Scan for the cell matching the given text and deliver its [X, Y] coordinate at center. 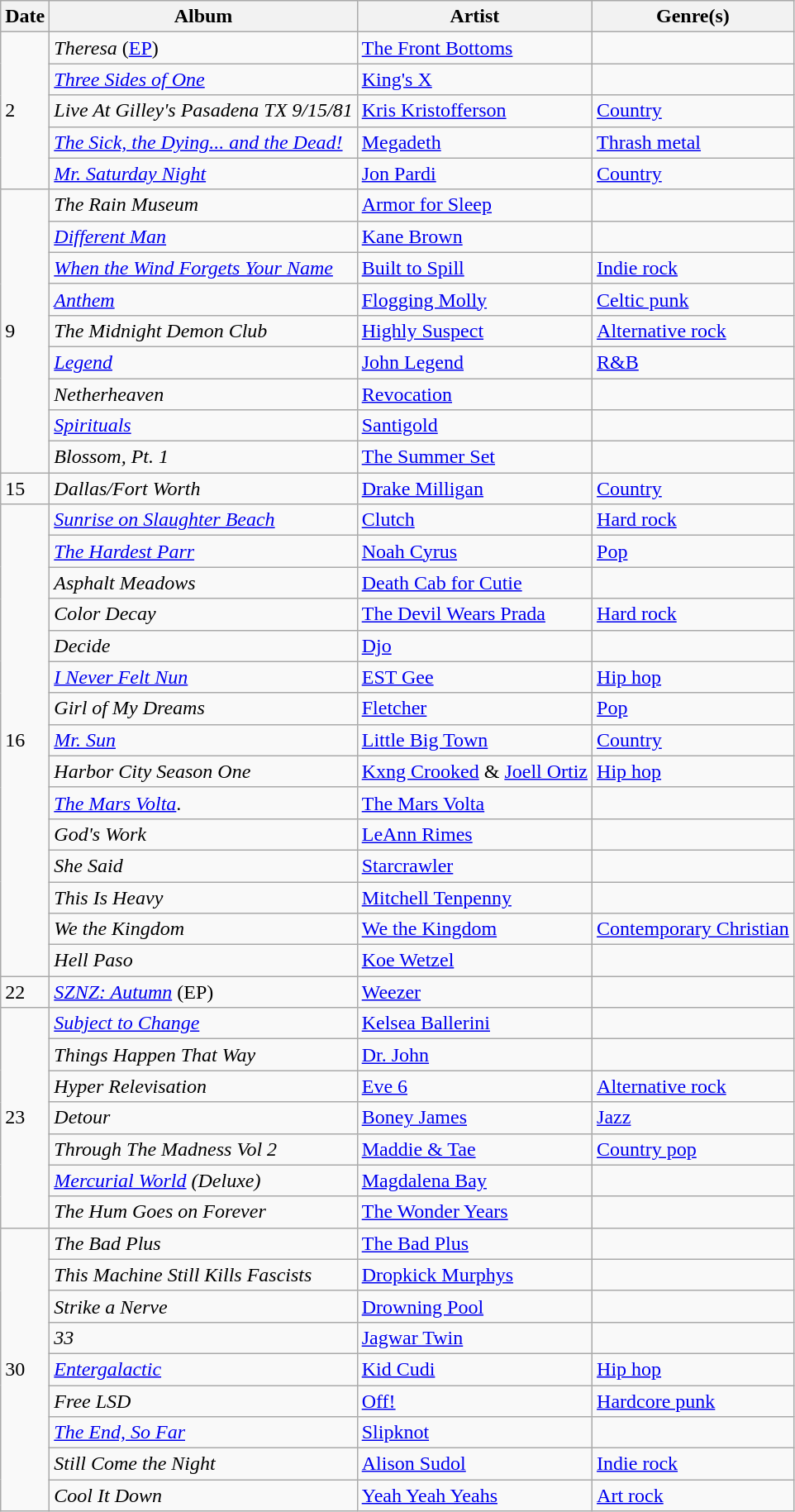
Decide [203, 646]
The Mars Volta. [203, 803]
This Machine Still Kills Fascists [203, 1275]
Dropkick Murphys [474, 1275]
The Front Bottoms [474, 48]
Armor for Sleep [474, 205]
Cool It Down [203, 1495]
EST Gee [474, 677]
Album [203, 17]
Kane Brown [474, 236]
Asphalt Meadows [203, 583]
Theresa (EP) [203, 48]
Revocation [474, 394]
30 [25, 1369]
Weezer [474, 992]
Hardcore punk [693, 1401]
Mitchell Tenpenny [474, 897]
Mr. Saturday Night [203, 174]
Dr. John [474, 1055]
Dallas/Fort Worth [203, 489]
Kris Kristofferson [474, 111]
Three Sides of One [203, 79]
Highly Suspect [474, 331]
Yeah Yeah Yeahs [474, 1495]
Drowning Pool [474, 1306]
Fletcher [474, 708]
Through The Madness Vol 2 [203, 1149]
22 [25, 992]
LeAnn Rimes [474, 834]
Free LSD [203, 1401]
Kid Cudi [474, 1369]
Alison Sudol [474, 1464]
Legend [203, 362]
Koe Wetzel [474, 961]
33 [203, 1338]
Entergalactic [203, 1369]
Date [25, 17]
Different Man [203, 236]
Little Big Town [474, 740]
The Wonder Years [474, 1212]
The Midnight Demon Club [203, 331]
Strike a Nerve [203, 1306]
Spirituals [203, 426]
Kxng Crooked & Joell Ortiz [474, 771]
Kelsea Ballerini [474, 1023]
Off! [474, 1401]
15 [25, 489]
Art rock [693, 1495]
King's X [474, 79]
John Legend [474, 362]
Santigold [474, 426]
She Said [203, 866]
Celtic punk [693, 299]
Starcrawler [474, 866]
The Sick, the Dying... and the Dead! [203, 142]
Hyper Relevisation [203, 1086]
9 [25, 331]
Netherheaven [203, 394]
Color Decay [203, 614]
Still Come the Night [203, 1464]
Genre(s) [693, 17]
The Devil Wears Prada [474, 614]
Hell Paso [203, 961]
Megadeth [474, 142]
Djo [474, 646]
16 [25, 741]
Death Cab for Cutie [474, 583]
Subject to Change [203, 1023]
Magdalena Bay [474, 1181]
Eve 6 [474, 1086]
This Is Heavy [203, 897]
Drake Milligan [474, 489]
Jazz [693, 1118]
Slipknot [474, 1433]
Mercurial World (Deluxe) [203, 1181]
The Mars Volta [474, 803]
The Summer Set [474, 457]
Flogging Molly [474, 299]
Thrash metal [693, 142]
2 [25, 111]
Noah Cyrus [474, 551]
Built to Spill [474, 268]
23 [25, 1118]
Girl of My Dreams [203, 708]
Live At Gilley's Pasadena TX 9/15/81 [203, 111]
Artist [474, 17]
Jon Pardi [474, 174]
Detour [203, 1118]
Sunrise on Slaughter Beach [203, 520]
Jagwar Twin [474, 1338]
Mr. Sun [203, 740]
God's Work [203, 834]
When the Wind Forgets Your Name [203, 268]
Contemporary Christian [693, 929]
The End, So Far [203, 1433]
Blossom, Pt. 1 [203, 457]
Country pop [693, 1149]
The Hardest Parr [203, 551]
Boney James [474, 1118]
I Never Felt Nun [203, 677]
R&B [693, 362]
SZNZ: Autumn (EP) [203, 992]
Clutch [474, 520]
Harbor City Season One [203, 771]
Anthem [203, 299]
The Hum Goes on Forever [203, 1212]
Things Happen That Way [203, 1055]
The Rain Museum [203, 205]
Maddie & Tae [474, 1149]
